Output the (X, Y) coordinate of the center of the cell containing the given text.  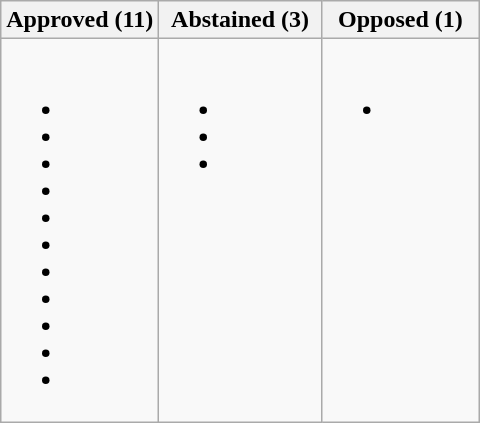
Opposed (1) (400, 20)
Approved (11) (80, 20)
Abstained (3) (240, 20)
